Locate the cell with the specified text and output its [X, Y] center coordinate. 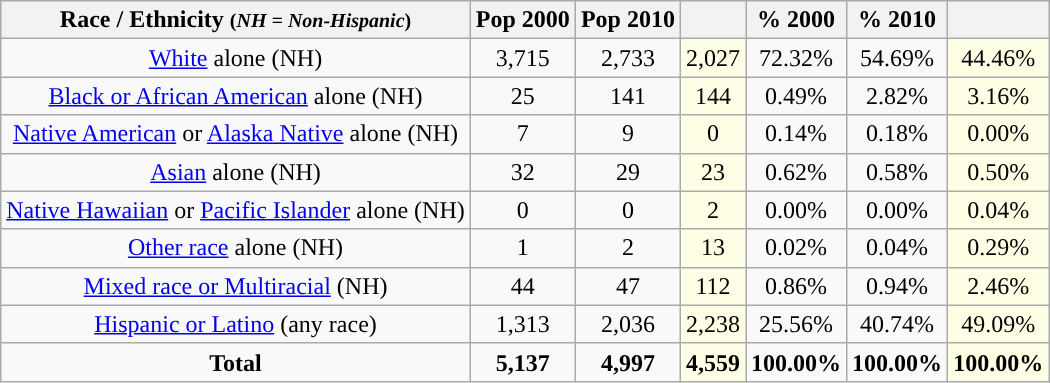
Other race alone (NH) [236, 248]
144 [712, 96]
2.82% [898, 96]
44 [522, 286]
25.56% [796, 324]
0.58% [898, 172]
0.49% [796, 96]
2,238 [712, 324]
141 [628, 96]
Hispanic or Latino (any race) [236, 324]
4,559 [712, 362]
White alone (NH) [236, 58]
Asian alone (NH) [236, 172]
7 [522, 134]
72.32% [796, 58]
2,036 [628, 324]
Pop 2010 [628, 20]
13 [712, 248]
% 2000 [796, 20]
1,313 [522, 324]
Pop 2000 [522, 20]
47 [628, 286]
54.69% [898, 58]
0.29% [998, 248]
49.09% [998, 324]
0.18% [898, 134]
112 [712, 286]
44.46% [998, 58]
29 [628, 172]
Native American or Alaska Native alone (NH) [236, 134]
9 [628, 134]
40.74% [898, 324]
0.50% [998, 172]
5,137 [522, 362]
0.94% [898, 286]
23 [712, 172]
0.62% [796, 172]
4,997 [628, 362]
1 [522, 248]
32 [522, 172]
2,027 [712, 58]
0.14% [796, 134]
0.02% [796, 248]
Black or African American alone (NH) [236, 96]
Mixed race or Multiracial (NH) [236, 286]
Total [236, 362]
Race / Ethnicity (NH = Non-Hispanic) [236, 20]
Native Hawaiian or Pacific Islander alone (NH) [236, 210]
2,733 [628, 58]
3,715 [522, 58]
2.46% [998, 286]
25 [522, 96]
% 2010 [898, 20]
0.86% [796, 286]
3.16% [998, 96]
